Return [x, y] of the center of cell containing provided text 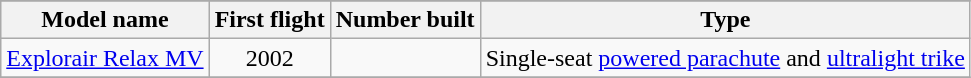
Type [725, 20]
Explorair Relax MV [105, 58]
First flight [270, 20]
Single-seat powered parachute and ultralight trike [725, 58]
Number built [405, 20]
Model name [105, 20]
2002 [270, 58]
